Find where the given text appears and provide that cell's center as [X, Y] coordinate. 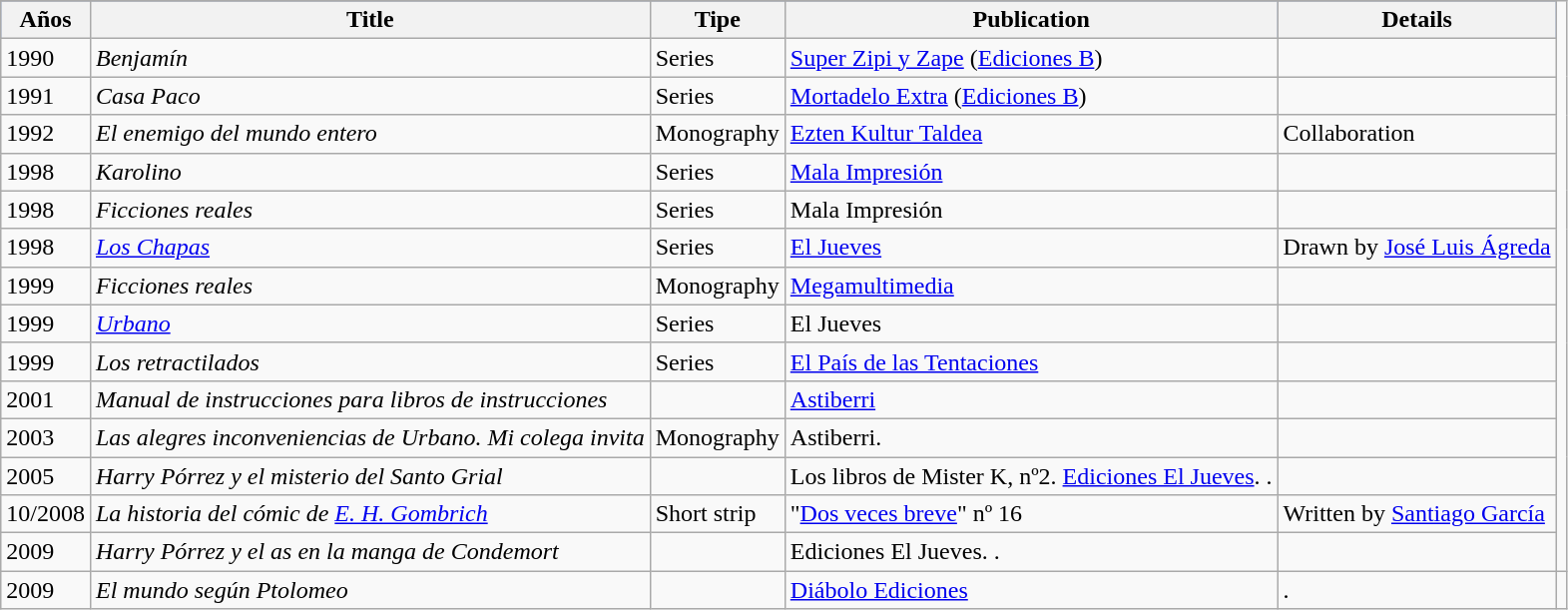
1990 [46, 58]
Title [369, 20]
2001 [46, 399]
"Dos veces breve" nº 16 [1031, 514]
El enemigo del mundo entero [369, 134]
Benjamín [369, 58]
1991 [46, 96]
Super Zipi y Zape (Ediciones B) [1031, 58]
Años [46, 20]
La historia del cómic de E. H. Gombrich [369, 514]
. [1417, 590]
Astiberri. [1031, 437]
10/2008 [46, 514]
Collaboration [1417, 134]
El País de las Tentaciones [1031, 361]
2005 [46, 476]
Ezten Kultur Taldea [1031, 134]
Mortadelo Extra (Ediciones B) [1031, 96]
Manual de instrucciones para libros de instrucciones [369, 399]
Details [1417, 20]
Karolino [369, 172]
Casa Paco [369, 96]
Los Chapas [369, 248]
Urbano [369, 323]
Los libros de Mister K, nº2. Ediciones El Jueves. . [1031, 476]
Las alegres inconveniencias de Urbano. Mi colega invita [369, 437]
Publication [1031, 20]
1992 [46, 134]
Short strip [717, 514]
Tipe [717, 20]
Megamultimedia [1031, 286]
Harry Pórrez y el misterio del Santo Grial [369, 476]
Ediciones El Jueves. . [1031, 552]
Written by Santiago García [1417, 514]
El mundo según Ptolomeo [369, 590]
Los retractilados [369, 361]
Drawn by José Luis Ágreda [1417, 248]
Astiberri [1031, 399]
2003 [46, 437]
Harry Pórrez y el as en la manga de Condemort [369, 552]
Diábolo Ediciones [1031, 590]
